Provide the (x, y) coordinate of the cell's center where the given text is located.  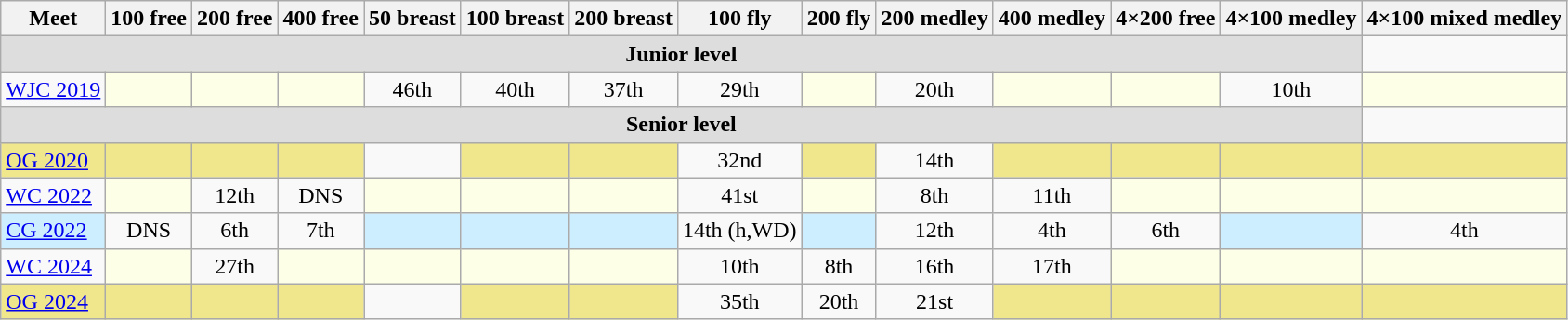
OG 2020 (54, 160)
WC 2022 (54, 195)
WJC 2019 (54, 89)
27th (234, 266)
100 fly (739, 19)
Meet (54, 19)
OG 2024 (54, 301)
400 medley (1052, 19)
11th (1052, 195)
200 fly (839, 19)
14th (934, 160)
200 medley (934, 19)
16th (934, 266)
32nd (739, 160)
4×100 mixed medley (1464, 19)
17th (1052, 266)
Junior level (682, 54)
7th (321, 231)
200 free (234, 19)
35th (739, 301)
400 free (321, 19)
29th (739, 89)
100 breast (515, 19)
41st (739, 195)
4×100 medley (1291, 19)
100 free (149, 19)
WC 2024 (54, 266)
40th (515, 89)
21st (934, 301)
14th (h,WD) (739, 231)
50 breast (412, 19)
200 breast (624, 19)
CG 2022 (54, 231)
37th (624, 89)
4×200 free (1166, 19)
Senior level (682, 125)
46th (412, 89)
